Detect which cell encompasses the target text, then output its [x, y] center coordinate. 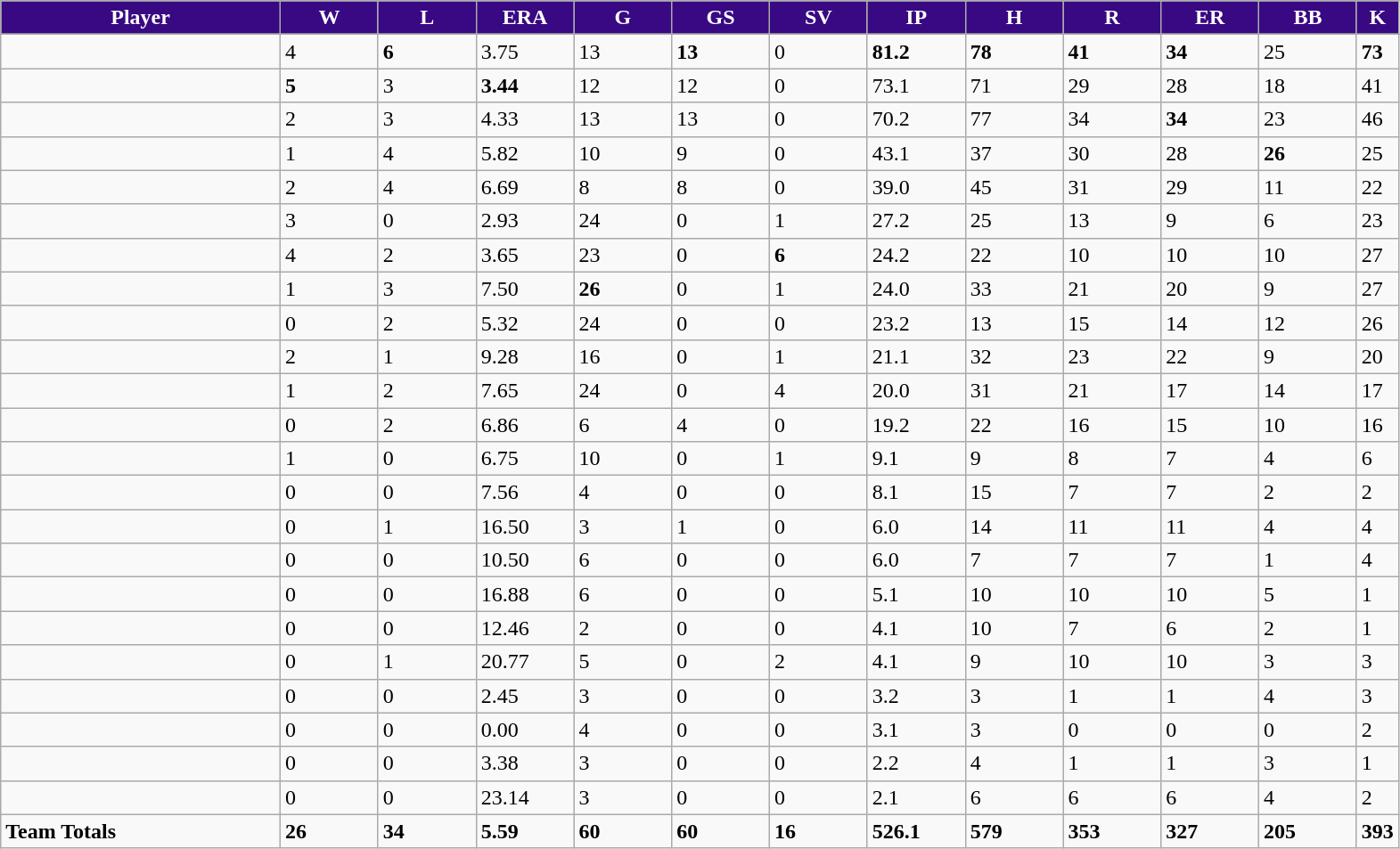
23.14 [525, 797]
24.2 [916, 255]
45 [1014, 187]
353 [1112, 831]
W [329, 18]
9.28 [525, 356]
ER [1210, 18]
7.65 [525, 390]
K [1378, 18]
77 [1014, 119]
GS [721, 18]
SV [819, 18]
2.1 [916, 797]
Team Totals [141, 831]
5.32 [525, 322]
6.69 [525, 187]
71 [1014, 86]
9.1 [916, 459]
G [623, 18]
37 [1014, 153]
18 [1308, 86]
3.1 [916, 730]
81.2 [916, 52]
5.82 [525, 153]
5.59 [525, 831]
43.1 [916, 153]
73 [1378, 52]
27.2 [916, 221]
24.0 [916, 289]
21.1 [916, 356]
205 [1308, 831]
23.2 [916, 322]
10.50 [525, 560]
3.75 [525, 52]
0.00 [525, 730]
8.1 [916, 493]
579 [1014, 831]
70.2 [916, 119]
3.44 [525, 86]
4.33 [525, 119]
6.86 [525, 425]
3.2 [916, 696]
16.88 [525, 594]
3.38 [525, 763]
R [1112, 18]
BB [1308, 18]
IP [916, 18]
46 [1378, 119]
2.2 [916, 763]
Player [141, 18]
6.75 [525, 459]
19.2 [916, 425]
20.0 [916, 390]
H [1014, 18]
7.50 [525, 289]
L [427, 18]
2.45 [525, 696]
33 [1014, 289]
526.1 [916, 831]
2.93 [525, 221]
30 [1112, 153]
ERA [525, 18]
3.65 [525, 255]
327 [1210, 831]
16.50 [525, 527]
32 [1014, 356]
12.46 [525, 628]
39.0 [916, 187]
393 [1378, 831]
5.1 [916, 594]
7.56 [525, 493]
73.1 [916, 86]
20.77 [525, 662]
78 [1014, 52]
